Detect which cell encompasses the target text, then output its [X, Y] center coordinate. 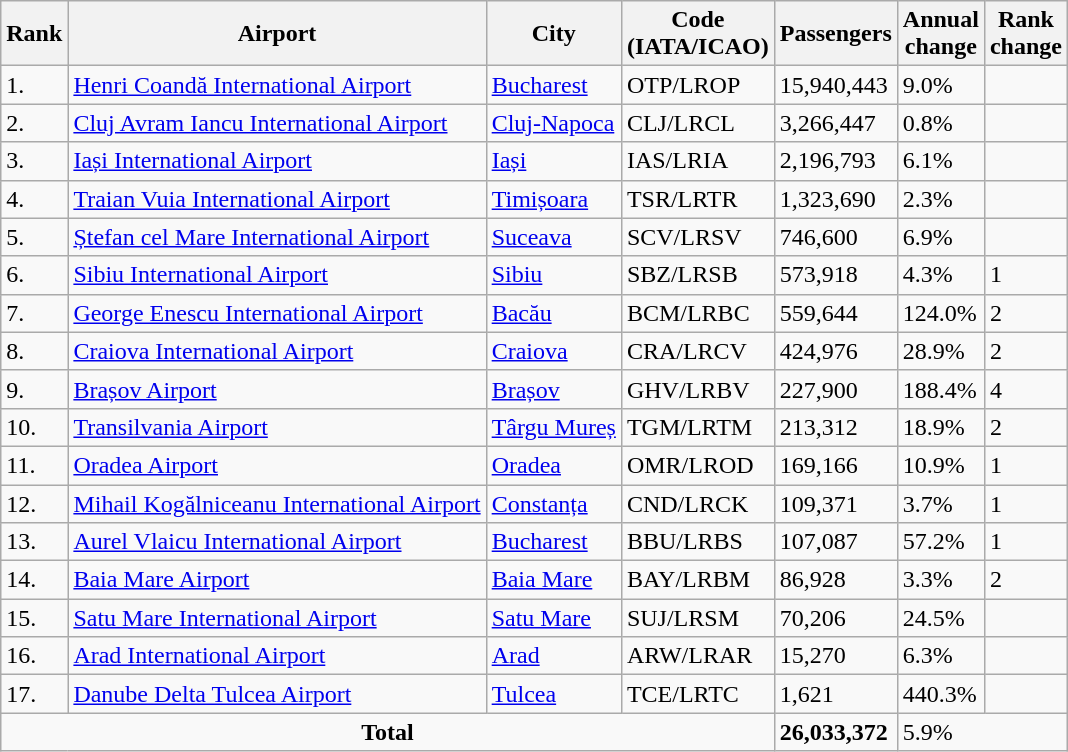
6.1% [940, 161]
1,323,690 [836, 199]
24.5% [940, 618]
BCM/LRBC [698, 313]
18.9% [940, 427]
Transilvania Airport [277, 427]
28.9% [940, 351]
4.3% [940, 275]
559,644 [836, 313]
Oradea Airport [277, 465]
4 [1026, 389]
Iași International Airport [277, 161]
424,976 [836, 351]
Brașov [554, 389]
CND/LRCK [698, 503]
107,087 [836, 542]
188.4% [940, 389]
Bacău [554, 313]
57.2% [940, 542]
Satu Mare [554, 618]
227,900 [836, 389]
Cluj-Napoca [554, 123]
Total [388, 732]
Târgu Mureș [554, 427]
CLJ/LRCL [698, 123]
213,312 [836, 427]
2.3% [940, 199]
Annualchange [940, 34]
10.9% [940, 465]
SCV/LRSV [698, 237]
3,266,447 [836, 123]
1. [34, 85]
573,918 [836, 275]
9.0% [940, 85]
3.7% [940, 503]
Tulcea [554, 694]
Code(IATA/ICAO) [698, 34]
Suceava [554, 237]
George Enescu International Airport [277, 313]
9. [34, 389]
86,928 [836, 580]
Traian Vuia International Airport [277, 199]
CRA/LRCV [698, 351]
1,621 [836, 694]
TCE/LRTC [698, 694]
Craiova [554, 351]
746,600 [836, 237]
Constanța [554, 503]
7. [34, 313]
15,940,443 [836, 85]
TSR/LRTR [698, 199]
2,196,793 [836, 161]
12. [34, 503]
BAY/LRBM [698, 580]
15,270 [836, 656]
Baia Mare Airport [277, 580]
109,371 [836, 503]
Airport [277, 34]
8. [34, 351]
26,033,372 [836, 732]
Satu Mare International Airport [277, 618]
17. [34, 694]
Rankchange [1026, 34]
Passengers [836, 34]
3.3% [940, 580]
Aurel Vlaicu International Airport [277, 542]
11. [34, 465]
OTP/LROP [698, 85]
SUJ/LRSM [698, 618]
Timișoara [554, 199]
Danube Delta Tulcea Airport [277, 694]
Henri Coandă International Airport [277, 85]
6. [34, 275]
TGM/LRTM [698, 427]
6.9% [940, 237]
City [554, 34]
Brașov Airport [277, 389]
Mihail Kogălniceanu International Airport [277, 503]
OMR/LROD [698, 465]
SBZ/LRSB [698, 275]
Ștefan cel Mare International Airport [277, 237]
14. [34, 580]
BBU/LRBS [698, 542]
Craiova International Airport [277, 351]
10. [34, 427]
Baia Mare [554, 580]
IAS/LRIA [698, 161]
Sibiu International Airport [277, 275]
ARW/LRAR [698, 656]
124.0% [940, 313]
16. [34, 656]
5.9% [982, 732]
Arad [554, 656]
3. [34, 161]
0.8% [940, 123]
70,206 [836, 618]
4. [34, 199]
5. [34, 237]
Arad International Airport [277, 656]
2. [34, 123]
Sibiu [554, 275]
Iași [554, 161]
Oradea [554, 465]
6.3% [940, 656]
15. [34, 618]
13. [34, 542]
GHV/LRBV [698, 389]
169,166 [836, 465]
Rank [34, 34]
440.3% [940, 694]
Cluj Avram Iancu International Airport [277, 123]
